For the text-containing cell, return its midpoint in (X, Y) coordinate format. 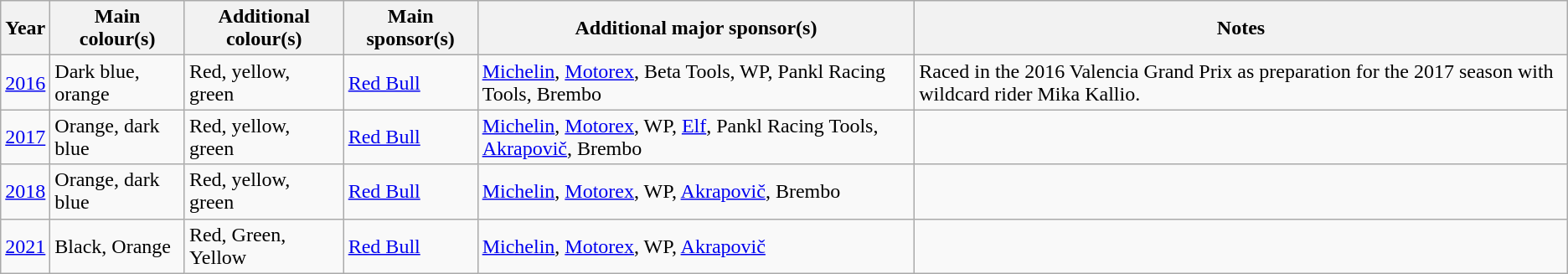
Year (25, 28)
2016 (25, 82)
Notes (1241, 28)
Dark blue, orange (117, 82)
Main colour(s) (117, 28)
2018 (25, 191)
Michelin, Motorex, WP, Akrapovič (696, 246)
Additional major sponsor(s) (696, 28)
Main sponsor(s) (410, 28)
Michelin, Motorex, WP, Elf, Pankl Racing Tools, Akrapovič, Brembo (696, 137)
Additional colour(s) (264, 28)
Raced in the 2016 Valencia Grand Prix as preparation for the 2017 season with wildcard rider Mika Kallio. (1241, 82)
Red, Green, Yellow (264, 246)
Michelin, Motorex, Beta Tools, WP, Pankl Racing Tools, Brembo (696, 82)
Black, Orange (117, 246)
2021 (25, 246)
Michelin, Motorex, WP, Akrapovič, Brembo (696, 191)
2017 (25, 137)
